Search for the cell housing the specified text and yield its [X, Y] center coordinate. 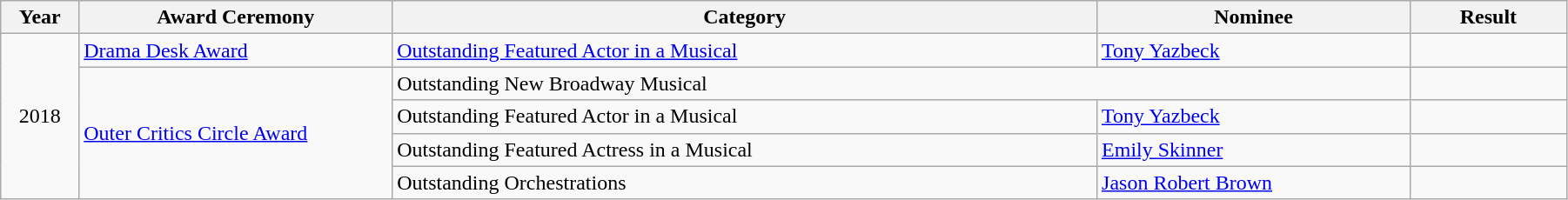
Outstanding Featured Actress in a Musical [745, 150]
Emily Skinner [1254, 150]
Outstanding Orchestrations [745, 183]
Drama Desk Award [236, 50]
Jason Robert Brown [1254, 183]
Category [745, 17]
Result [1488, 17]
Nominee [1254, 17]
Award Ceremony [236, 17]
2018 [40, 117]
Year [40, 17]
Outstanding New Broadway Musical [901, 83]
Outer Critics Circle Award [236, 133]
